Extract the [x, y] coordinate from the center of the cell holding the provided text.  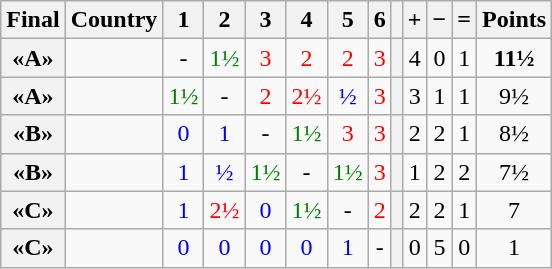
9½ [514, 96]
Country [114, 20]
Final [33, 20]
+ [414, 20]
6 [380, 20]
8½ [514, 134]
= [464, 20]
Points [514, 20]
7 [514, 210]
− [440, 20]
7½ [514, 172]
11½ [514, 58]
